Return (x, y) of the center of cell containing provided text 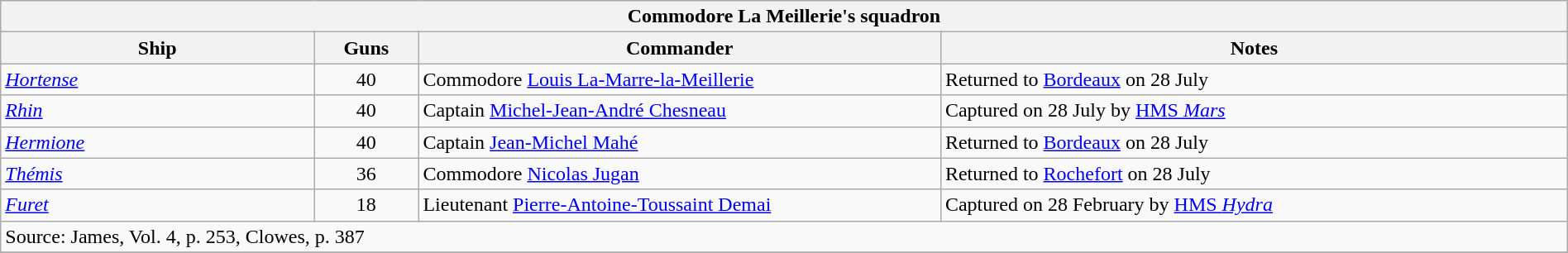
Captured on 28 February by HMS Hydra (1254, 205)
Lieutenant Pierre-Antoine-Toussaint Demai (680, 205)
Rhin (157, 111)
Hortense (157, 79)
Returned to Rochefort on 28 July (1254, 174)
Commander (680, 48)
Captain Michel-Jean-André Chesneau (680, 111)
Guns (366, 48)
Commodore Nicolas Jugan (680, 174)
Notes (1254, 48)
Thémis (157, 174)
Captured on 28 July by HMS Mars (1254, 111)
Captain Jean-Michel Mahé (680, 142)
Hermione (157, 142)
Ship (157, 48)
36 (366, 174)
Commodore La Meillerie's squadron (784, 17)
Commodore Louis La-Marre-la-Meillerie (680, 79)
18 (366, 205)
Source: James, Vol. 4, p. 253, Clowes, p. 387 (784, 236)
Furet (157, 205)
